Determine the [x, y] coordinate at the center of the cell enclosing the given text.  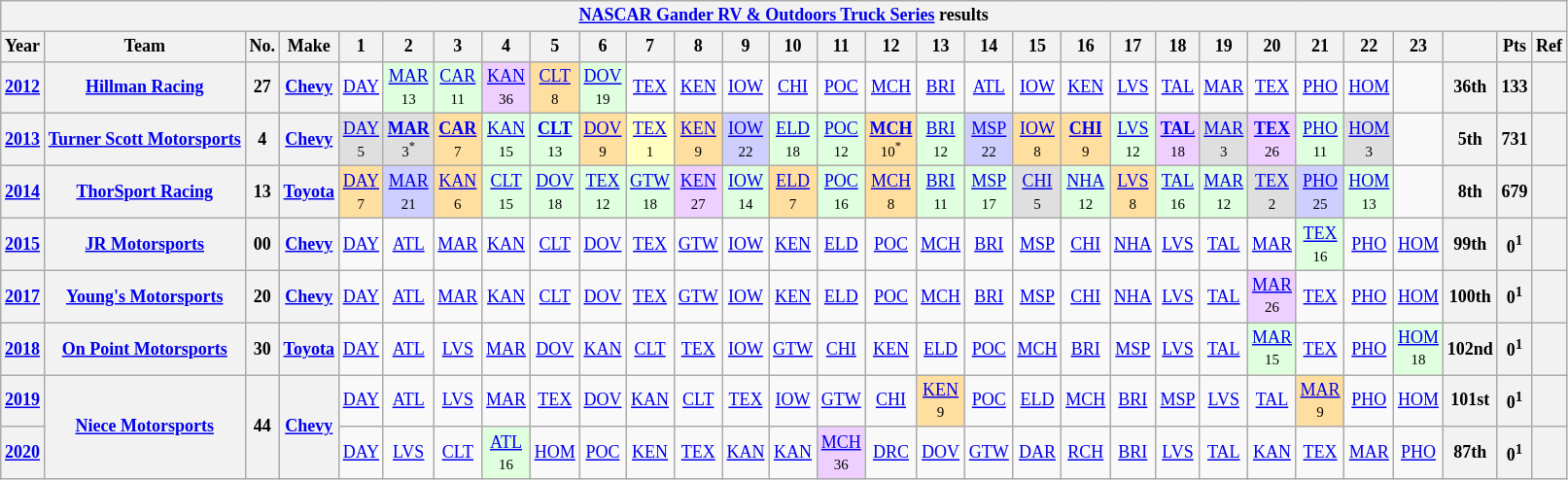
11 [841, 47]
CLT13 [554, 140]
2013 [23, 140]
2019 [23, 401]
679 [1515, 192]
DOV19 [603, 87]
2014 [23, 192]
TAL18 [1178, 140]
CLT15 [506, 192]
16 [1086, 47]
MSP22 [989, 140]
731 [1515, 140]
30 [262, 349]
IOW22 [746, 140]
Pts [1515, 47]
5 [554, 47]
JR Motorsports [144, 245]
LVS8 [1133, 192]
KAN36 [506, 87]
MAR12 [1224, 192]
00 [262, 245]
NHA12 [1086, 192]
23 [1419, 47]
KAN6 [458, 192]
100th [1470, 296]
18 [1178, 47]
MCH10* [890, 140]
HOM13 [1369, 192]
87th [1470, 453]
RCH [1086, 453]
27 [262, 87]
14 [989, 47]
LVS12 [1133, 140]
On Point Motorsports [144, 349]
TEX2 [1272, 192]
MAR3 [1224, 140]
6 [603, 47]
15 [1037, 47]
12 [890, 47]
8 [698, 47]
CAR11 [458, 87]
21 [1320, 47]
Niece Motorsports [144, 428]
TEX16 [1320, 245]
Young's Motorsports [144, 296]
POC16 [841, 192]
102nd [1470, 349]
DAY7 [361, 192]
Make [309, 47]
GTW18 [650, 192]
1 [361, 47]
TEX12 [603, 192]
BRI11 [941, 192]
IOW14 [746, 192]
MCH8 [890, 192]
NASCAR Gander RV & Outdoors Truck Series results [784, 16]
10 [793, 47]
Hillman Racing [144, 87]
101st [1470, 401]
8th [1470, 192]
ATL16 [506, 453]
CAR7 [458, 140]
HOM3 [1369, 140]
2018 [23, 349]
19 [1224, 47]
DAY5 [361, 140]
PHO25 [1320, 192]
ELD7 [793, 192]
CHI9 [1086, 140]
KEN27 [698, 192]
CHI5 [1037, 192]
No. [262, 47]
133 [1515, 87]
3 [458, 47]
MAR3* [408, 140]
MAR26 [1272, 296]
MAR13 [408, 87]
Year [23, 47]
IOW8 [1037, 140]
Team [144, 47]
TEX26 [1272, 140]
2 [408, 47]
MCH36 [841, 453]
2017 [23, 296]
Turner Scott Motorsports [144, 140]
ThorSport Racing [144, 192]
DOV18 [554, 192]
DRC [890, 453]
PHO11 [1320, 140]
2012 [23, 87]
MAR9 [1320, 401]
17 [1133, 47]
KAN15 [506, 140]
2020 [23, 453]
CLT8 [554, 87]
ELD18 [793, 140]
POC12 [841, 140]
Ref [1550, 47]
2015 [23, 245]
7 [650, 47]
TAL16 [1178, 192]
BRI12 [941, 140]
MSP17 [989, 192]
99th [1470, 245]
DOV9 [603, 140]
DAR [1037, 453]
22 [1369, 47]
36th [1470, 87]
9 [746, 47]
MAR21 [408, 192]
44 [262, 428]
HOM18 [1419, 349]
MAR15 [1272, 349]
TEX1 [650, 140]
5th [1470, 140]
